Provide the [X, Y] coordinate of the cell's center where the given text is located.  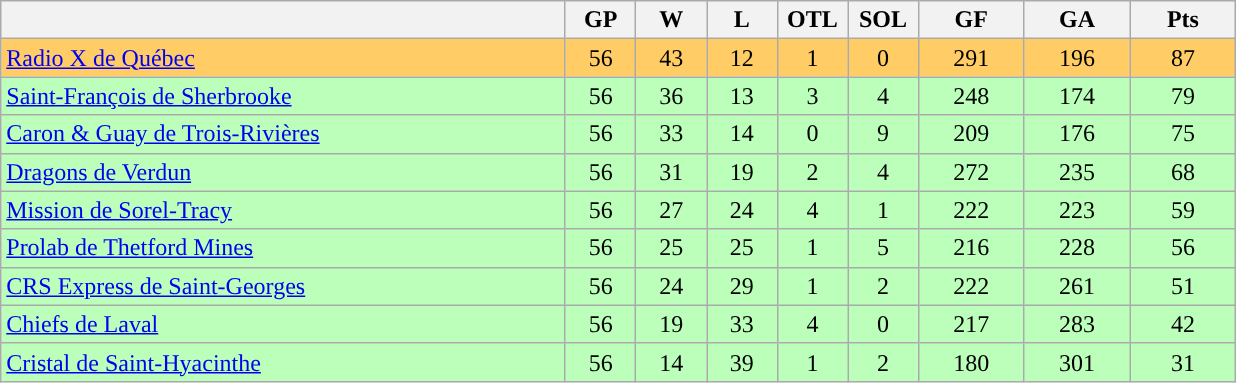
5 [884, 248]
12 [742, 58]
OTL [812, 20]
261 [1077, 286]
L [742, 20]
9 [884, 134]
59 [1183, 210]
228 [1077, 248]
Caron & Guay de Trois-Rivières [284, 134]
Mission de Sorel-Tracy [284, 210]
301 [1077, 362]
272 [971, 172]
CRS Express de Saint-Georges [284, 286]
13 [742, 96]
SOL [884, 20]
51 [1183, 286]
3 [812, 96]
174 [1077, 96]
Chiefs de Laval [284, 324]
43 [672, 58]
75 [1183, 134]
GF [971, 20]
235 [1077, 172]
Dragons de Verdun [284, 172]
248 [971, 96]
W [672, 20]
27 [672, 210]
Cristal de Saint-Hyacinthe [284, 362]
87 [1183, 58]
291 [971, 58]
283 [1077, 324]
209 [971, 134]
29 [742, 286]
42 [1183, 324]
176 [1077, 134]
GP [600, 20]
Prolab de Thetford Mines [284, 248]
Radio X de Québec [284, 58]
217 [971, 324]
196 [1077, 58]
223 [1077, 210]
216 [971, 248]
36 [672, 96]
79 [1183, 96]
GA [1077, 20]
Pts [1183, 20]
68 [1183, 172]
180 [971, 362]
39 [742, 362]
Saint-François de Sherbrooke [284, 96]
